Extract the [x, y] coordinate from the center of the cell holding the provided text.  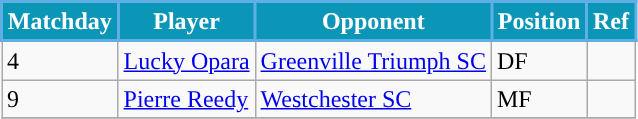
Ref [612, 22]
9 [60, 99]
Greenville Triumph SC [373, 60]
Pierre Reedy [186, 99]
Player [186, 22]
MF [538, 99]
Position [538, 22]
Lucky Opara [186, 60]
4 [60, 60]
Matchday [60, 22]
DF [538, 60]
Opponent [373, 22]
Westchester SC [373, 99]
